Find where the given text appears and provide that cell's center as [x, y] coordinate. 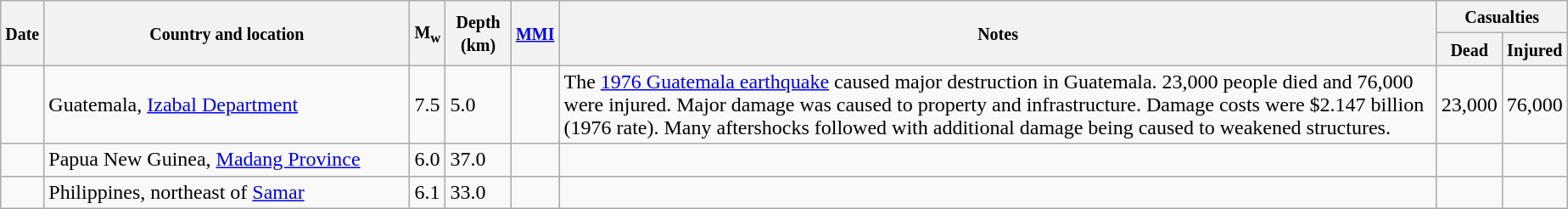
6.1 [428, 192]
23,000 [1470, 104]
7.5 [428, 104]
5.0 [479, 104]
Guatemala, Izabal Department [227, 104]
MMI [535, 33]
Casualties [1502, 17]
Date [22, 33]
Depth (km) [479, 33]
Injured [1534, 49]
Notes [998, 33]
33.0 [479, 192]
Mw [428, 33]
Country and location [227, 33]
Philippines, northeast of Samar [227, 192]
76,000 [1534, 104]
Papua New Guinea, Madang Province [227, 160]
37.0 [479, 160]
6.0 [428, 160]
Dead [1470, 49]
